For the text-containing cell, return its midpoint in [x, y] coordinate format. 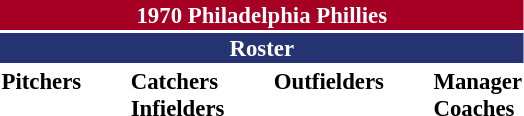
Roster [262, 48]
1970 Philadelphia Phillies [262, 15]
